For the text-containing cell, return its midpoint in (x, y) coordinate format. 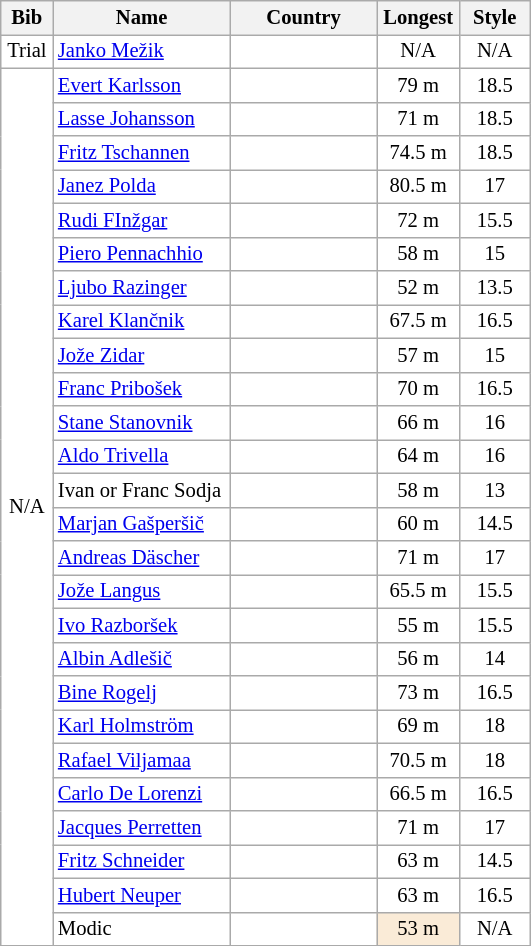
67.5 m (418, 321)
73 m (418, 693)
Albin Adlešič (142, 659)
Jacques Perretten (142, 827)
13.5 (494, 287)
80.5 m (418, 186)
70 m (418, 389)
55 m (418, 625)
13 (494, 490)
65.5 m (418, 591)
Carlo De Lorenzi (142, 794)
Modic (142, 929)
Rafael Viljamaa (142, 760)
Ljubo Razinger (142, 287)
Piero Pennachhio (142, 254)
Country (304, 17)
Karel Klančnik (142, 321)
Style (494, 17)
Name (142, 17)
70.5 m (418, 760)
Janez Polda (142, 186)
Fritz Tschannen (142, 153)
Trial (27, 51)
Karl Holmström (142, 726)
53 m (418, 929)
Bine Rogelj (142, 693)
Stane Stanovnik (142, 423)
Janko Mežik (142, 51)
Jože Langus (142, 591)
Fritz Schneider (142, 861)
57 m (418, 355)
60 m (418, 524)
Jože Zidar (142, 355)
Evert Karlsson (142, 85)
Ivan or Franc Sodja (142, 490)
Bib (27, 17)
74.5 m (418, 153)
52 m (418, 287)
64 m (418, 456)
72 m (418, 220)
Franc Pribošek (142, 389)
Andreas Däscher (142, 557)
56 m (418, 659)
66.5 m (418, 794)
14 (494, 659)
Longest (418, 17)
79 m (418, 85)
Rudi FInžgar (142, 220)
Hubert Neuper (142, 895)
69 m (418, 726)
66 m (418, 423)
Marjan Gašperšič (142, 524)
Ivo Razboršek (142, 625)
Lasse Johansson (142, 119)
Aldo Trivella (142, 456)
